Identify which cell holds the provided text, then report its (X, Y) central coordinate. 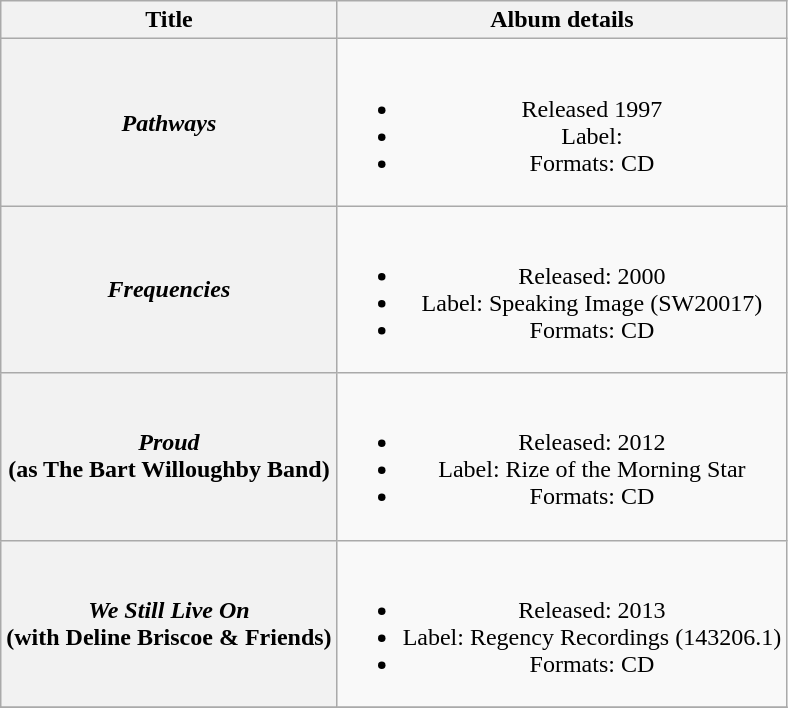
Album details (562, 20)
Frequencies (169, 290)
Released 1997Label:Formats: CD (562, 122)
Proud (as The Bart Willoughby Band) (169, 456)
Pathways (169, 122)
Released: 2000Label: Speaking Image (SW20017)Formats: CD (562, 290)
Released: 2012Label: Rize of the Morning StarFormats: CD (562, 456)
We Still Live On (with Deline Briscoe & Friends) (169, 624)
Title (169, 20)
Released: 2013Label: Regency Recordings (143206.1)Formats: CD (562, 624)
